Output the (x, y) coordinate of the center of the cell containing the given text.  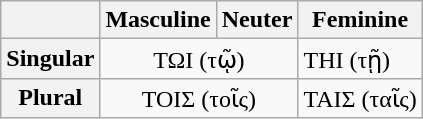
Feminine (360, 20)
Singular (50, 59)
ΤΗΙ (τῇ) (360, 59)
Masculine (158, 20)
Neuter (257, 20)
ΤΟΙΣ (τοῖς) (199, 98)
Plural (50, 98)
ΤΑΙΣ (ταῖς) (360, 98)
ΤΩΙ (τῷ) (199, 59)
